Provide the (X, Y) coordinate of the cell's center where the given text is located.  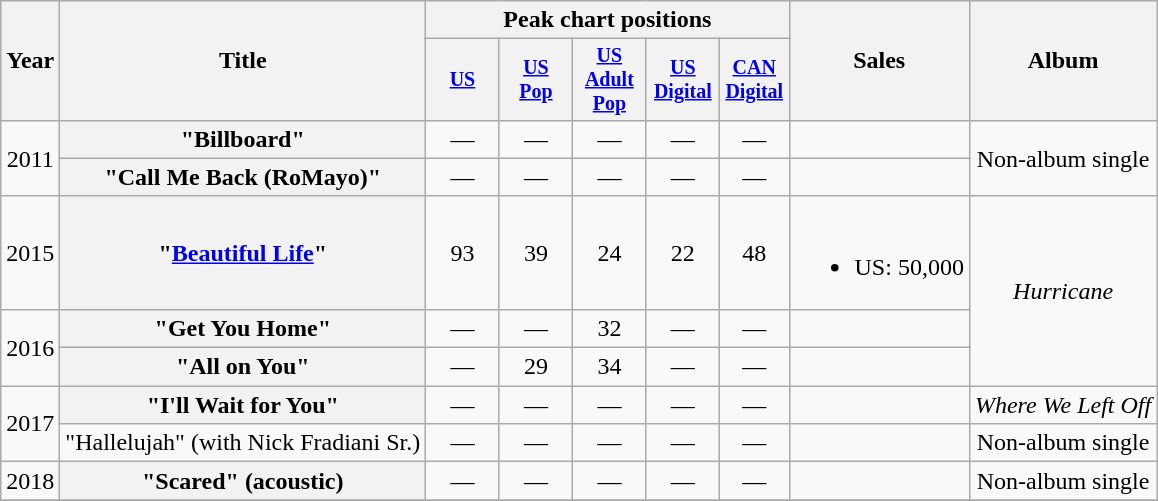
USPop (536, 80)
"Beautiful Life" (243, 252)
39 (536, 252)
US: 50,000 (879, 252)
24 (610, 252)
2016 (30, 347)
34 (610, 367)
Sales (879, 61)
29 (536, 367)
"I'll Wait for You" (243, 405)
Hurricane (1062, 290)
USDigital (682, 80)
"Hallelujah" (with Nick Fradiani Sr.) (243, 443)
Where We Left Off (1062, 405)
"Get You Home" (243, 328)
2017 (30, 424)
Album (1062, 61)
2015 (30, 252)
US Adult Pop (610, 80)
93 (462, 252)
"Billboard" (243, 139)
48 (754, 252)
Year (30, 61)
CANDigital (754, 80)
2011 (30, 158)
Title (243, 61)
22 (682, 252)
"All on You" (243, 367)
Peak chart positions (608, 20)
"Scared" (acoustic) (243, 481)
"Call Me Back (RoMayo)" (243, 177)
US (462, 80)
32 (610, 328)
2018 (30, 481)
